Return the (x, y) coordinate for the center point of the cell that contains the specified text.  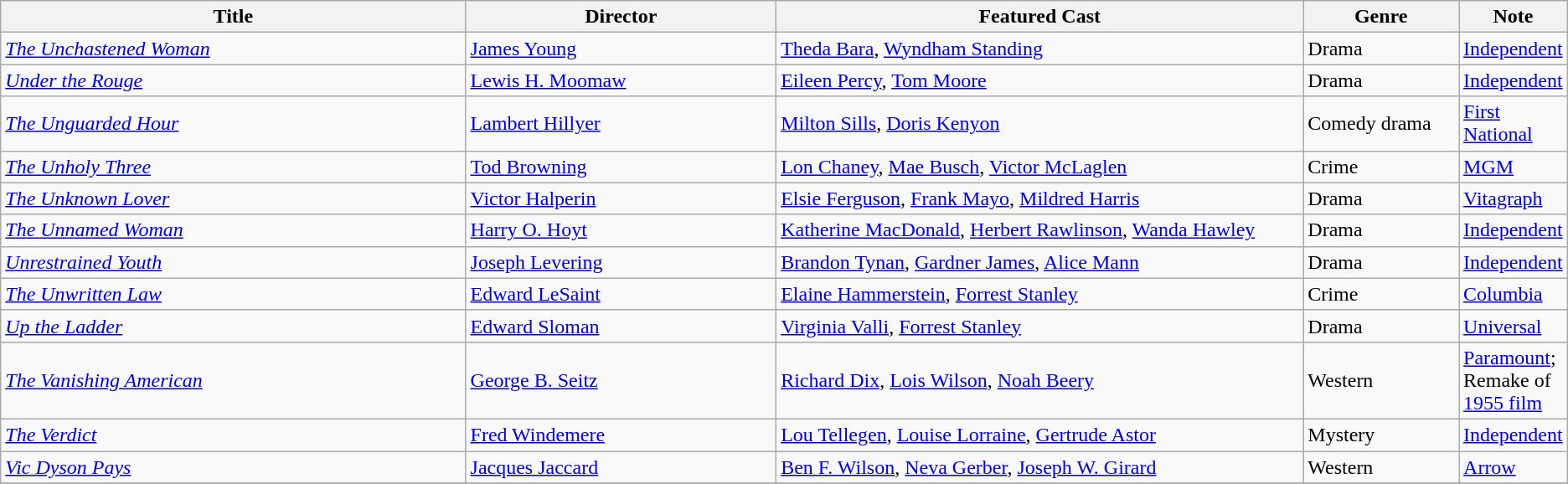
Lambert Hillyer (622, 124)
Arrow (1514, 466)
The Verdict (233, 435)
First National (1514, 124)
Fred Windemere (622, 435)
Vic Dyson Pays (233, 466)
Lou Tellegen, Louise Lorraine, Gertrude Astor (1040, 435)
Brandon Tynan, Gardner James, Alice Mann (1040, 262)
James Young (622, 49)
Milton Sills, Doris Kenyon (1040, 124)
George B. Seitz (622, 380)
Harry O. Hoyt (622, 230)
MGM (1514, 167)
The Unnamed Woman (233, 230)
The Unknown Lover (233, 198)
Katherine MacDonald, Herbert Rawlinson, Wanda Hawley (1040, 230)
Eileen Percy, Tom Moore (1040, 80)
Universal (1514, 326)
The Unwritten Law (233, 294)
The Vanishing American (233, 380)
Unrestrained Youth (233, 262)
Elaine Hammerstein, Forrest Stanley (1040, 294)
Richard Dix, Lois Wilson, Noah Beery (1040, 380)
The Unguarded Hour (233, 124)
Up the Ladder (233, 326)
Joseph Levering (622, 262)
Lewis H. Moomaw (622, 80)
Paramount; Remake of 1955 film (1514, 380)
Jacques Jaccard (622, 466)
Theda Bara, Wyndham Standing (1040, 49)
Comedy drama (1381, 124)
Ben F. Wilson, Neva Gerber, Joseph W. Girard (1040, 466)
Under the Rouge (233, 80)
Virginia Valli, Forrest Stanley (1040, 326)
Title (233, 17)
Director (622, 17)
Vitagraph (1514, 198)
The Unchastened Woman (233, 49)
The Unholy Three (233, 167)
Victor Halperin (622, 198)
Tod Browning (622, 167)
Elsie Ferguson, Frank Mayo, Mildred Harris (1040, 198)
Edward Sloman (622, 326)
Mystery (1381, 435)
Lon Chaney, Mae Busch, Victor McLaglen (1040, 167)
Edward LeSaint (622, 294)
Note (1514, 17)
Columbia (1514, 294)
Genre (1381, 17)
Featured Cast (1040, 17)
